Pinpoint the cell where the given text exists, returning its [x, y] midpoint coordinate. 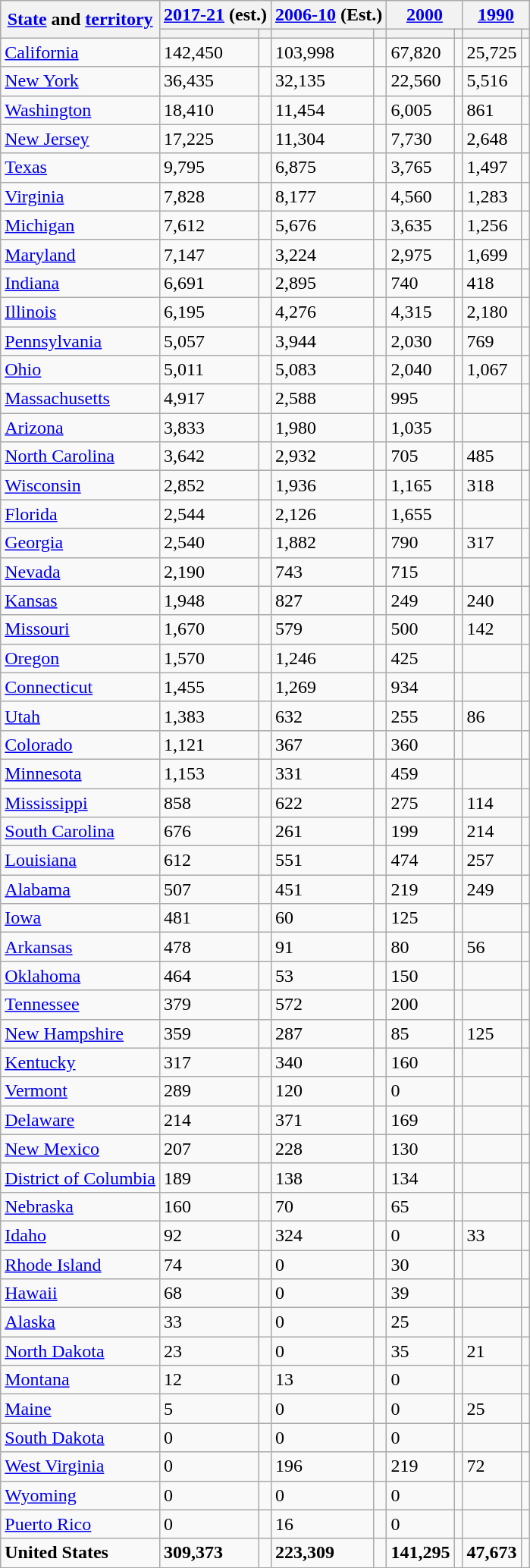
32,135 [322, 81]
257 [491, 861]
199 [420, 832]
Michigan [80, 225]
1,655 [420, 514]
Delaware [80, 1120]
United States [80, 1553]
150 [420, 976]
West Virginia [80, 1466]
2,126 [322, 514]
142 [491, 629]
142,450 [209, 52]
715 [420, 572]
2006-10 (Est.) [328, 15]
Nebraska [80, 1206]
47,673 [491, 1553]
130 [420, 1149]
367 [322, 745]
261 [322, 832]
5,057 [209, 340]
612 [209, 861]
1,570 [209, 658]
Maine [80, 1409]
1,165 [420, 485]
579 [322, 629]
9,795 [209, 168]
80 [420, 947]
425 [420, 658]
21 [491, 1351]
255 [420, 716]
New York [80, 81]
169 [420, 1120]
551 [322, 861]
934 [420, 687]
289 [209, 1091]
Georgia [80, 543]
7,828 [209, 196]
3,224 [322, 254]
Minnesota [80, 773]
827 [322, 601]
5,083 [322, 370]
Iowa [80, 918]
287 [322, 1033]
California [80, 52]
676 [209, 832]
507 [209, 889]
418 [491, 283]
Montana [80, 1380]
12 [209, 1380]
Alaska [80, 1322]
70 [322, 1206]
485 [491, 456]
3,765 [420, 168]
2,932 [322, 456]
4,560 [420, 196]
6,691 [209, 283]
Oregon [80, 658]
11,454 [322, 110]
858 [209, 803]
2,040 [420, 370]
60 [322, 918]
7,730 [420, 139]
200 [420, 1005]
Florida [80, 514]
478 [209, 947]
1,256 [491, 225]
240 [491, 601]
622 [322, 803]
223,309 [322, 1553]
360 [420, 745]
Colorado [80, 745]
91 [322, 947]
4,315 [420, 312]
North Carolina [80, 456]
2,895 [322, 283]
72 [491, 1466]
74 [209, 1264]
2,648 [491, 139]
5,011 [209, 370]
134 [420, 1178]
5,676 [322, 225]
Arkansas [80, 947]
Washington [80, 110]
Alabama [80, 889]
State and territory [80, 20]
331 [322, 773]
6,195 [209, 312]
1,455 [209, 687]
1,067 [491, 370]
Idaho [80, 1235]
459 [420, 773]
1,670 [209, 629]
30 [420, 1264]
53 [322, 976]
Indiana [80, 283]
Pennsylvania [80, 340]
1,153 [209, 773]
92 [209, 1235]
Missouri [80, 629]
2000 [425, 15]
36,435 [209, 81]
Virginia [80, 196]
85 [420, 1033]
1,269 [322, 687]
Mississippi [80, 803]
2,540 [209, 543]
3,833 [209, 428]
1,121 [209, 745]
Tennessee [80, 1005]
359 [209, 1033]
8,177 [322, 196]
451 [322, 889]
481 [209, 918]
138 [322, 1178]
Wyoming [80, 1495]
New Jersey [80, 139]
25,725 [491, 52]
103,998 [322, 52]
22,560 [420, 81]
North Dakota [80, 1351]
2017-21 (est.) [215, 15]
1,383 [209, 716]
Oklahoma [80, 976]
4,276 [322, 312]
35 [420, 1351]
228 [322, 1149]
2,588 [322, 399]
1,497 [491, 168]
Wisconsin [80, 485]
56 [491, 947]
Louisiana [80, 861]
309,373 [209, 1553]
207 [209, 1149]
1,035 [420, 428]
16 [322, 1524]
1,246 [322, 658]
474 [420, 861]
Connecticut [80, 687]
464 [209, 976]
5,516 [491, 81]
769 [491, 340]
39 [420, 1294]
790 [420, 543]
3,944 [322, 340]
Rhode Island [80, 1264]
2,852 [209, 485]
3,642 [209, 456]
5 [209, 1409]
500 [420, 629]
Arizona [80, 428]
67,820 [420, 52]
Ohio [80, 370]
Kentucky [80, 1062]
120 [322, 1091]
Kansas [80, 601]
Texas [80, 168]
705 [420, 456]
Maryland [80, 254]
68 [209, 1294]
4,917 [209, 399]
11,304 [322, 139]
New Hampshire [80, 1033]
189 [209, 1178]
275 [420, 803]
Massachusetts [80, 399]
324 [322, 1235]
572 [322, 1005]
Utah [80, 716]
Hawaii [80, 1294]
743 [322, 572]
New Mexico [80, 1149]
1,948 [209, 601]
379 [209, 1005]
2,975 [420, 254]
141,295 [420, 1553]
13 [322, 1380]
318 [491, 485]
3,635 [420, 225]
740 [420, 283]
995 [420, 399]
18,410 [209, 110]
7,147 [209, 254]
1990 [496, 15]
340 [322, 1062]
South Carolina [80, 832]
Illinois [80, 312]
1,283 [491, 196]
861 [491, 110]
23 [209, 1351]
Vermont [80, 1091]
2,030 [420, 340]
2,190 [209, 572]
86 [491, 716]
Puerto Rico [80, 1524]
632 [322, 716]
7,612 [209, 225]
2,544 [209, 514]
17,225 [209, 139]
65 [420, 1206]
1,980 [322, 428]
1,936 [322, 485]
1,699 [491, 254]
District of Columbia [80, 1178]
114 [491, 803]
Nevada [80, 572]
1,882 [322, 543]
South Dakota [80, 1438]
6,005 [420, 110]
196 [322, 1466]
2,180 [491, 312]
6,875 [322, 168]
371 [322, 1120]
